Pinpoint the cell where the given text exists, returning its (X, Y) midpoint coordinate. 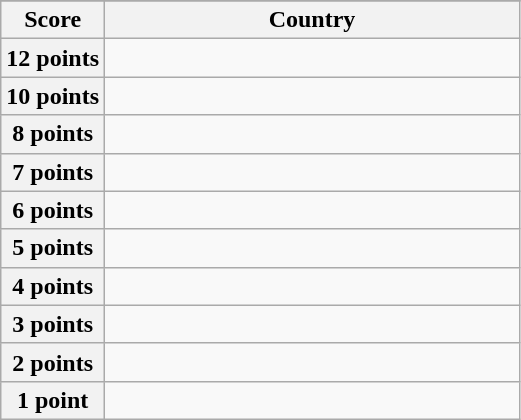
3 points (53, 324)
10 points (53, 96)
Score (53, 20)
8 points (53, 134)
Country (312, 20)
2 points (53, 362)
6 points (53, 210)
7 points (53, 172)
12 points (53, 58)
1 point (53, 400)
5 points (53, 248)
4 points (53, 286)
